Detect which cell encompasses the target text, then output its [X, Y] center coordinate. 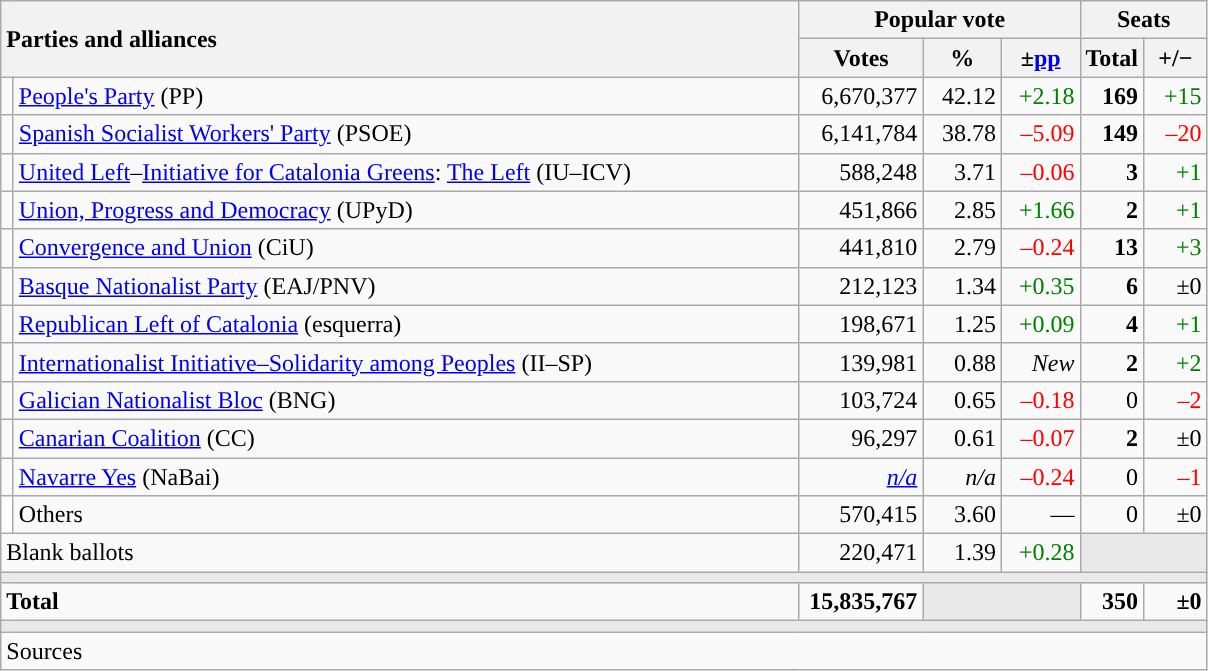
+2.18 [1040, 96]
Union, Progress and Democracy (UPyD) [406, 210]
+0.35 [1040, 286]
1.34 [962, 286]
42.12 [962, 96]
–20 [1176, 134]
96,297 [861, 438]
Internationalist Initiative–Solidarity among Peoples (II–SP) [406, 362]
3.71 [962, 172]
15,835,767 [861, 602]
Sources [604, 651]
Popular vote [940, 20]
Others [406, 515]
+2 [1176, 362]
570,415 [861, 515]
–0.07 [1040, 438]
0.88 [962, 362]
–5.09 [1040, 134]
38.78 [962, 134]
–1 [1176, 477]
Navarre Yes (NaBai) [406, 477]
New [1040, 362]
169 [1112, 96]
198,671 [861, 324]
2.79 [962, 248]
+3 [1176, 248]
2.85 [962, 210]
3.60 [962, 515]
4 [1112, 324]
— [1040, 515]
+/− [1176, 58]
0.65 [962, 400]
Seats [1144, 20]
Canarian Coalition (CC) [406, 438]
6,141,784 [861, 134]
+0.09 [1040, 324]
588,248 [861, 172]
Spanish Socialist Workers' Party (PSOE) [406, 134]
Republican Left of Catalonia (esquerra) [406, 324]
Blank ballots [400, 553]
–2 [1176, 400]
–0.18 [1040, 400]
220,471 [861, 553]
1.25 [962, 324]
+15 [1176, 96]
139,981 [861, 362]
% [962, 58]
103,724 [861, 400]
Votes [861, 58]
6 [1112, 286]
13 [1112, 248]
6,670,377 [861, 96]
+0.28 [1040, 553]
Basque Nationalist Party (EAJ/PNV) [406, 286]
212,123 [861, 286]
1.39 [962, 553]
149 [1112, 134]
451,866 [861, 210]
3 [1112, 172]
0.61 [962, 438]
350 [1112, 602]
United Left–Initiative for Catalonia Greens: The Left (IU–ICV) [406, 172]
Galician Nationalist Bloc (BNG) [406, 400]
People's Party (PP) [406, 96]
–0.06 [1040, 172]
441,810 [861, 248]
+1.66 [1040, 210]
±pp [1040, 58]
Parties and alliances [400, 39]
Convergence and Union (CiU) [406, 248]
